Scan for the cell matching the given text and deliver its (x, y) coordinate at center. 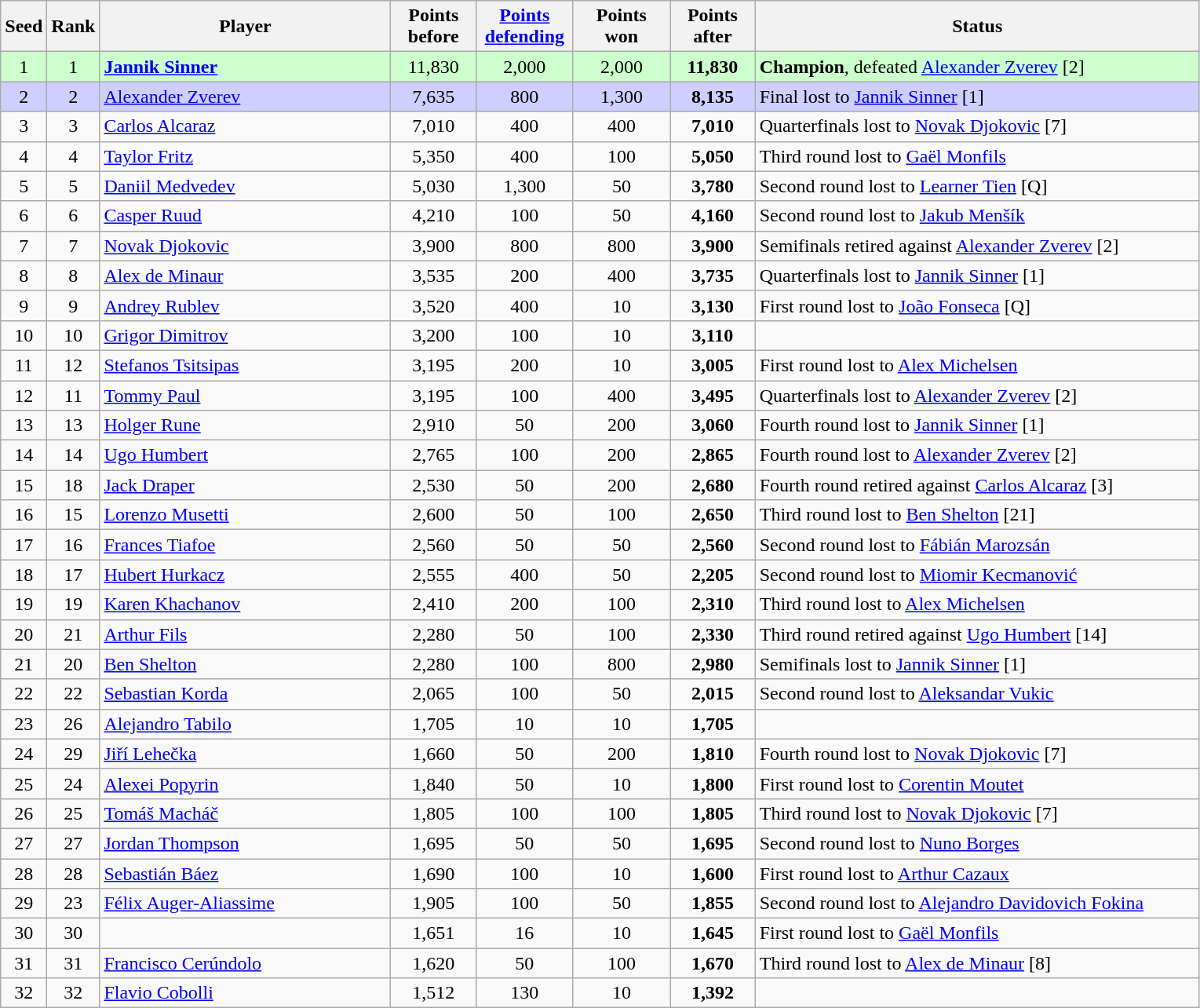
1,600 (713, 874)
Lorenzo Musetti (245, 515)
1,855 (713, 904)
7,635 (433, 97)
Casper Ruud (245, 216)
Seed (24, 27)
2,980 (713, 664)
Second round lost to Alejandro Davidovich Fokina (977, 904)
2,600 (433, 515)
Fourth round lost to Jannik Sinner [1] (977, 425)
Fourth round lost to Alexander Zverev [2] (977, 455)
2,865 (713, 455)
2,530 (433, 485)
Tomáš Macháč (245, 813)
3,495 (713, 395)
Stefanos Tsitsipas (245, 365)
5,350 (433, 156)
1,645 (713, 933)
Semifinals retired against Alexander Zverev [2] (977, 246)
Rank (74, 27)
1,840 (433, 783)
First round lost to Gaël Monfils (977, 933)
Fourth round retired against Carlos Alcaraz [3] (977, 485)
3,780 (713, 186)
2,650 (713, 515)
Grigor Dimitrov (245, 335)
1,810 (713, 754)
Player (245, 27)
Points defending (525, 27)
Points after (713, 27)
Carlos Alcaraz (245, 126)
Tommy Paul (245, 395)
Félix Auger-Aliassime (245, 904)
Quarterfinals lost to Jannik Sinner [1] (977, 276)
Novak Djokovic (245, 246)
5,050 (713, 156)
Jordan Thompson (245, 843)
5,030 (433, 186)
2,310 (713, 604)
Quarterfinals lost to Alexander Zverev [2] (977, 395)
1,690 (433, 874)
3,520 (433, 305)
Points won (622, 27)
130 (525, 993)
Second round lost to Miomir Kecmanović (977, 575)
Third round lost to Ben Shelton [21] (977, 515)
3,060 (713, 425)
1,660 (433, 754)
Third round retired against Ugo Humbert [14] (977, 634)
Second round lost to Learner Tien [Q] (977, 186)
First round lost to Arthur Cazaux (977, 874)
Arthur Fils (245, 634)
Francisco Cerúndolo (245, 963)
Champion, defeated Alexander Zverev [2] (977, 67)
Hubert Hurkacz (245, 575)
Holger Rune (245, 425)
Second round lost to Jakub Menšík (977, 216)
Jiří Lehečka (245, 754)
1,651 (433, 933)
Frances Tiafoe (245, 545)
1,392 (713, 993)
2,910 (433, 425)
3,005 (713, 365)
Ben Shelton (245, 664)
Fourth round lost to Novak Djokovic [7] (977, 754)
3,735 (713, 276)
Flavio Cobolli (245, 993)
Semifinals lost to Jannik Sinner [1] (977, 664)
Status (977, 27)
Quarterfinals lost to Novak Djokovic [7] (977, 126)
Points before (433, 27)
Second round lost to Fábián Marozsán (977, 545)
2,330 (713, 634)
Andrey Rublev (245, 305)
First round lost to Corentin Moutet (977, 783)
First round lost to João Fonseca [Q] (977, 305)
Third round lost to Alex Michelsen (977, 604)
3,535 (433, 276)
2,555 (433, 575)
Second round lost to Aleksandar Vukic (977, 694)
4,210 (433, 216)
8,135 (713, 97)
2,205 (713, 575)
Karen Khachanov (245, 604)
1,670 (713, 963)
1,905 (433, 904)
Sebastian Korda (245, 694)
Jannik Sinner (245, 67)
Taylor Fritz (245, 156)
Third round lost to Alex de Minaur [8] (977, 963)
Sebastián Báez (245, 874)
2,015 (713, 694)
3,200 (433, 335)
Alex de Minaur (245, 276)
Alejandro Tabilo (245, 724)
4,160 (713, 216)
First round lost to Alex Michelsen (977, 365)
2,680 (713, 485)
Alexei Popyrin (245, 783)
3,130 (713, 305)
1,800 (713, 783)
1,620 (433, 963)
Final lost to Jannik Sinner [1] (977, 97)
Third round lost to Gaël Monfils (977, 156)
Alexander Zverev (245, 97)
1,512 (433, 993)
2,410 (433, 604)
3,110 (713, 335)
Second round lost to Nuno Borges (977, 843)
2,765 (433, 455)
Ugo Humbert (245, 455)
Jack Draper (245, 485)
2,065 (433, 694)
Third round lost to Novak Djokovic [7] (977, 813)
Daniil Medvedev (245, 186)
